Output the [X, Y] coordinate of the center of the cell containing the given text.  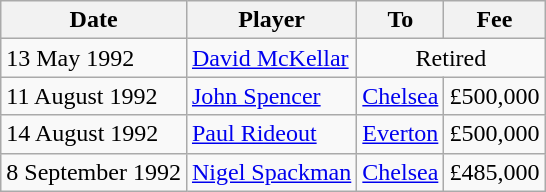
14 August 1992 [94, 134]
£485,000 [494, 172]
13 May 1992 [94, 58]
Date [94, 20]
11 August 1992 [94, 96]
Fee [494, 20]
Paul Rideout [271, 134]
8 September 1992 [94, 172]
To [400, 20]
Nigel Spackman [271, 172]
David McKellar [271, 58]
Player [271, 20]
Everton [400, 134]
Retired [451, 58]
John Spencer [271, 96]
